Output the (x, y) coordinate of the center of the cell containing the given text.  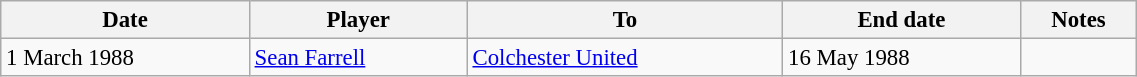
1 March 1988 (126, 58)
Colchester United (625, 58)
Player (358, 20)
16 May 1988 (902, 58)
Date (126, 20)
Sean Farrell (358, 58)
To (625, 20)
End date (902, 20)
Notes (1078, 20)
